Identify which cell holds the provided text, then report its (X, Y) central coordinate. 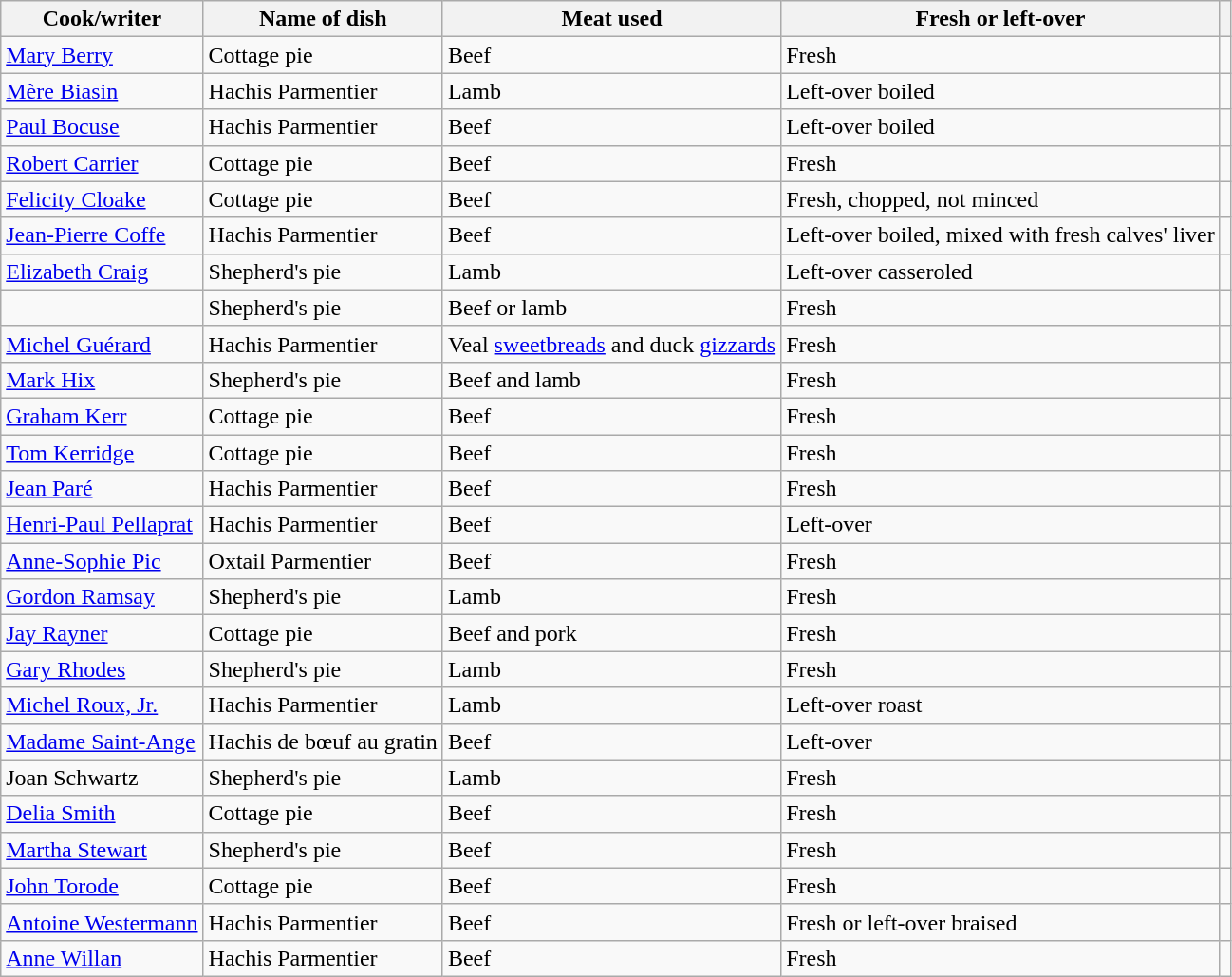
Antoine Westermann (103, 922)
Anne-Sophie Pic (103, 561)
Hachis de bœuf au gratin (323, 742)
Gary Rhodes (103, 669)
Oxtail Parmentier (323, 561)
Cook/writer (103, 19)
Elizabeth Craig (103, 272)
Mark Hix (103, 380)
Mère Biasin (103, 91)
Anne Willan (103, 958)
Left-over boiled, mixed with fresh calves' liver (1000, 235)
Michel Guérard (103, 344)
Robert Carrier (103, 163)
John Torode (103, 886)
Beef and lamb (611, 380)
Meat used (611, 19)
Left-over roast (1000, 705)
Jay Rayner (103, 633)
Left-over casseroled (1000, 272)
Beef and pork (611, 633)
Delia Smith (103, 814)
Madame Saint-Ange (103, 742)
Mary Berry (103, 55)
Martha Stewart (103, 850)
Michel Roux, Jr. (103, 705)
Tom Kerridge (103, 453)
Henri-Paul Pellaprat (103, 525)
Beef or lamb (611, 308)
Paul Bocuse (103, 127)
Veal sweetbreads and duck gizzards (611, 344)
Name of dish (323, 19)
Jean Paré (103, 489)
Fresh, chopped, not minced (1000, 199)
Joan Schwartz (103, 778)
Jean-Pierre Coffe (103, 235)
Fresh or left-over braised (1000, 922)
Gordon Ramsay (103, 597)
Felicity Cloake (103, 199)
Graham Kerr (103, 416)
Fresh or left-over (1000, 19)
